Return (X, Y) of the center of cell containing provided text 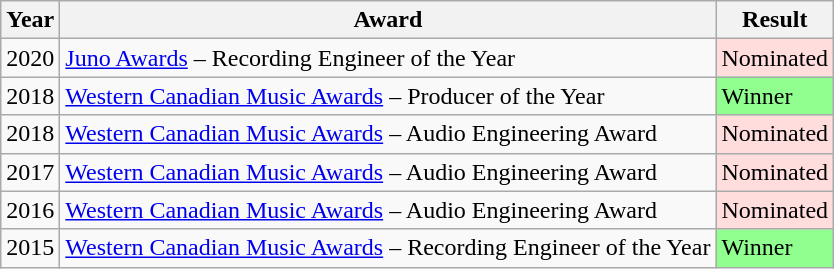
Award (388, 20)
2016 (30, 210)
2020 (30, 58)
2015 (30, 248)
Result (775, 20)
Year (30, 20)
2017 (30, 172)
Western Canadian Music Awards – Producer of the Year (388, 96)
Juno Awards – Recording Engineer of the Year (388, 58)
Western Canadian Music Awards – Recording Engineer of the Year (388, 248)
